Determine the [x, y] coordinate at the center of the cell enclosing the given text.  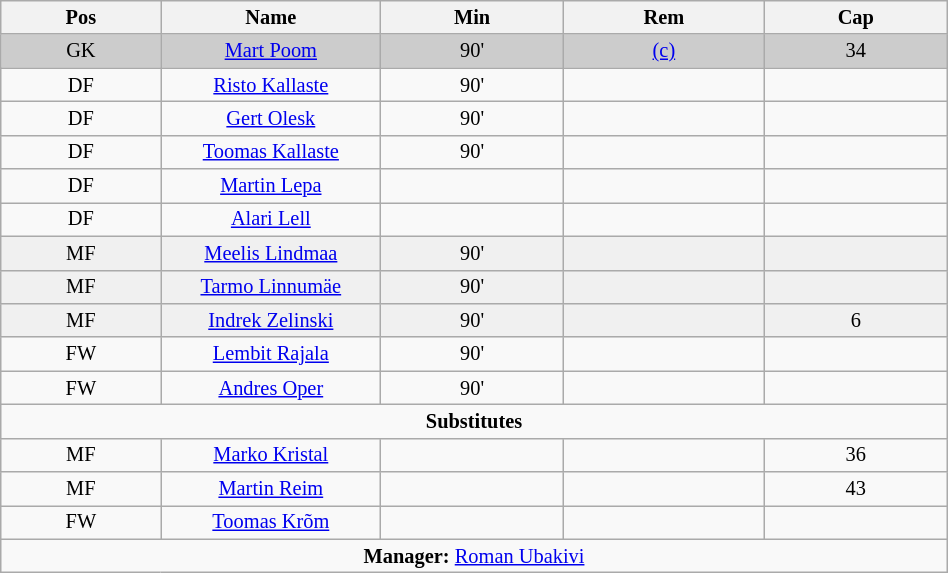
Name [271, 17]
Martin Reim [271, 489]
GK [81, 51]
Toomas Kallaste [271, 152]
Lembit Rajala [271, 354]
Meelis Lindmaa [271, 253]
Mart Poom [271, 51]
Gert Olesk [271, 118]
Risto Kallaste [271, 85]
6 [856, 320]
36 [856, 455]
Andres Oper [271, 388]
Indrek Zelinski [271, 320]
Marko Kristal [271, 455]
Substitutes [474, 421]
Martin Lepa [271, 186]
34 [856, 51]
Toomas Krõm [271, 522]
Min [472, 17]
Cap [856, 17]
Manager: Roman Ubakivi [474, 556]
Alari Lell [271, 219]
(c) [664, 51]
Rem [664, 17]
Tarmo Linnumäe [271, 287]
Pos [81, 17]
43 [856, 489]
